For the text-containing cell, return its midpoint in (X, Y) coordinate format. 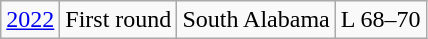
L 68–70 (380, 20)
South Alabama (256, 20)
First round (118, 20)
2022 (30, 20)
